From the cell containing the given text, extract its center point as (x, y) coordinate. 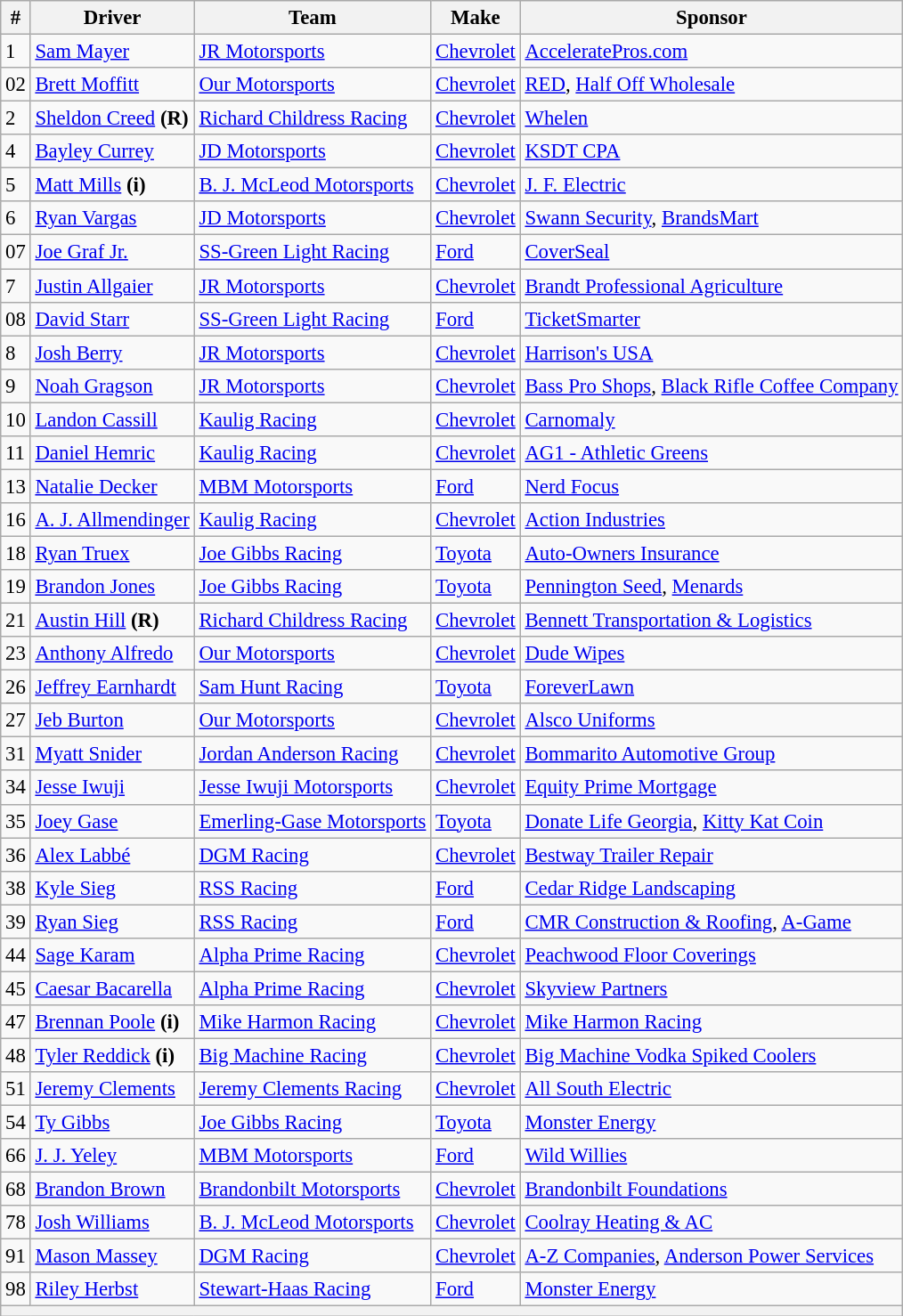
9 (16, 386)
Dude Wipes (712, 654)
Brennan Poole (i) (112, 1022)
A-Z Companies, Anderson Power Services (712, 1256)
16 (16, 520)
48 (16, 1055)
Whelen (712, 118)
Josh Berry (112, 353)
68 (16, 1190)
Matt Mills (i) (112, 185)
Peachwood Floor Coverings (712, 955)
78 (16, 1223)
Jesse Iwuji Motorsports (313, 788)
91 (16, 1256)
27 (16, 720)
Make (476, 18)
36 (16, 855)
Brandon Jones (112, 587)
# (16, 18)
6 (16, 218)
Brandonbilt Motorsports (313, 1190)
Big Machine Racing (313, 1055)
51 (16, 1089)
Bennett Transportation & Logistics (712, 621)
RED, Half Off Wholesale (712, 85)
Josh Williams (112, 1223)
CoverSeal (712, 252)
Swann Security, BrandsMart (712, 218)
Jeffrey Earnhardt (112, 687)
Alsco Uniforms (712, 720)
66 (16, 1156)
Sam Mayer (112, 52)
Jeremy Clements (112, 1089)
Joe Graf Jr. (112, 252)
07 (16, 252)
Caesar Bacarella (112, 988)
Justin Allgaier (112, 286)
AG1 - Athletic Greens (712, 453)
38 (16, 888)
David Starr (112, 319)
Joey Gase (112, 821)
Donate Life Georgia, Kitty Kat Coin (712, 821)
Pennington Seed, Menards (712, 587)
39 (16, 922)
Natalie Decker (112, 486)
31 (16, 754)
Jeb Burton (112, 720)
Sponsor (712, 18)
21 (16, 621)
Brandonbilt Foundations (712, 1190)
54 (16, 1123)
Driver (112, 18)
2 (16, 118)
44 (16, 955)
Myatt Snider (112, 754)
All South Electric (712, 1089)
Alex Labbé (112, 855)
Bommarito Automotive Group (712, 754)
ForeverLawn (712, 687)
Sam Hunt Racing (313, 687)
Tyler Reddick (i) (112, 1055)
8 (16, 353)
47 (16, 1022)
Bestway Trailer Repair (712, 855)
Ryan Truex (112, 553)
A. J. Allmendinger (112, 520)
KSDT CPA (712, 151)
Sage Karam (112, 955)
Wild Willies (712, 1156)
98 (16, 1290)
Jesse Iwuji (112, 788)
Anthony Alfredo (112, 654)
Mason Massey (112, 1256)
26 (16, 687)
Sheldon Creed (R) (112, 118)
08 (16, 319)
Ryan Vargas (112, 218)
Jeremy Clements Racing (313, 1089)
18 (16, 553)
Daniel Hemric (112, 453)
19 (16, 587)
02 (16, 85)
11 (16, 453)
CMR Construction & Roofing, A-Game (712, 922)
Big Machine Vodka Spiked Coolers (712, 1055)
Nerd Focus (712, 486)
45 (16, 988)
Emerling-Gase Motorsports (313, 821)
Equity Prime Mortgage (712, 788)
Riley Herbst (112, 1290)
J. F. Electric (712, 185)
Ty Gibbs (112, 1123)
Austin Hill (R) (112, 621)
34 (16, 788)
35 (16, 821)
23 (16, 654)
Cedar Ridge Landscaping (712, 888)
Kyle Sieg (112, 888)
Coolray Heating & AC (712, 1223)
Landon Cassill (112, 419)
TicketSmarter (712, 319)
Action Industries (712, 520)
Brandt Professional Agriculture (712, 286)
Bayley Currey (112, 151)
7 (16, 286)
Bass Pro Shops, Black Rifle Coffee Company (712, 386)
Brandon Brown (112, 1190)
Harrison's USA (712, 353)
Skyview Partners (712, 988)
5 (16, 185)
Auto-Owners Insurance (712, 553)
Noah Gragson (112, 386)
Stewart-Haas Racing (313, 1290)
AcceleratePros.com (712, 52)
Brett Moffitt (112, 85)
Team (313, 18)
13 (16, 486)
1 (16, 52)
Carnomaly (712, 419)
Ryan Sieg (112, 922)
4 (16, 151)
Jordan Anderson Racing (313, 754)
10 (16, 419)
J. J. Yeley (112, 1156)
